For the text-containing cell, return its midpoint in (X, Y) coordinate format. 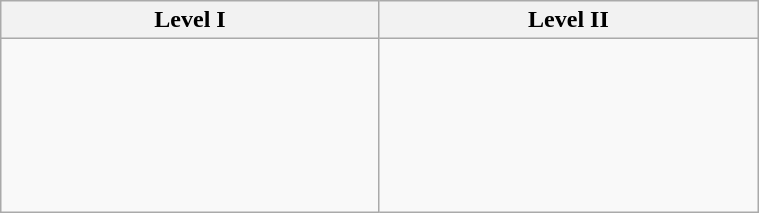
Level II (568, 20)
Level I (190, 20)
